Determine the (X, Y) coordinate at the center of the cell enclosing the given text.  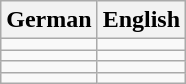
German (49, 20)
English (141, 20)
